Find where the given text appears and provide that cell's center as [X, Y] coordinate. 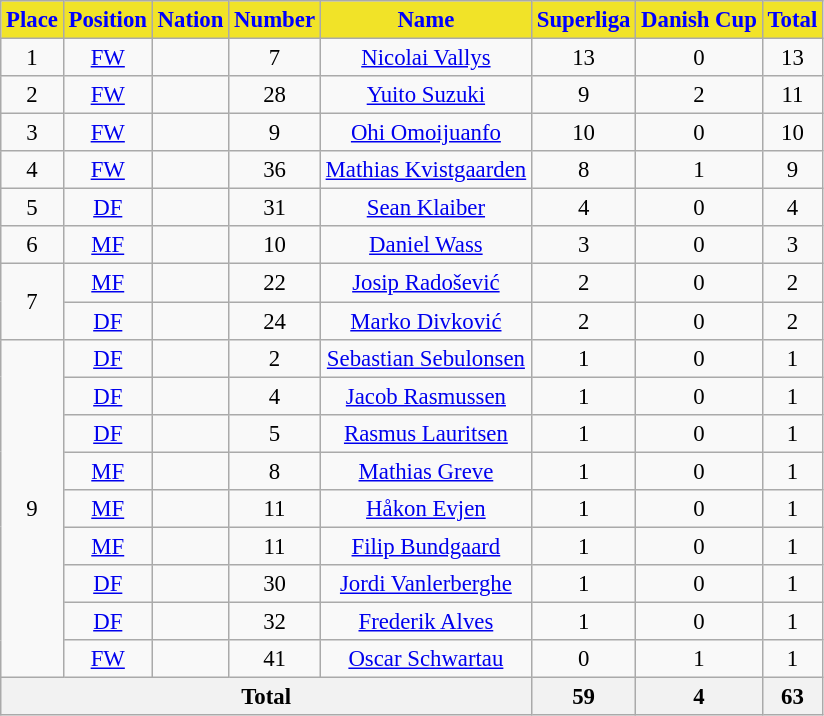
Nation [190, 20]
Jacob Rasmussen [426, 396]
30 [275, 584]
Place [32, 20]
Ohi Omoijuanfo [426, 133]
59 [583, 697]
Sean Klaiber [426, 208]
Mathias Greve [426, 471]
63 [792, 697]
Frederik Alves [426, 621]
28 [275, 95]
Filip Bundgaard [426, 546]
41 [275, 659]
Sebastian Sebulonsen [426, 358]
Mathias Kvistgaarden [426, 170]
Marko Divković [426, 321]
Position [108, 20]
Name [426, 20]
Yuito Suzuki [426, 95]
Jordi Vanlerberghe [426, 584]
22 [275, 283]
24 [275, 321]
31 [275, 208]
Rasmus Lauritsen [426, 433]
36 [275, 170]
6 [32, 245]
Håkon Evjen [426, 509]
Josip Radošević [426, 283]
Danish Cup [699, 20]
Nicolai Vallys [426, 58]
Daniel Wass [426, 245]
32 [275, 621]
Number [275, 20]
Oscar Schwartau [426, 659]
Superliga [583, 20]
